Identify which cell holds the provided text, then report its [X, Y] central coordinate. 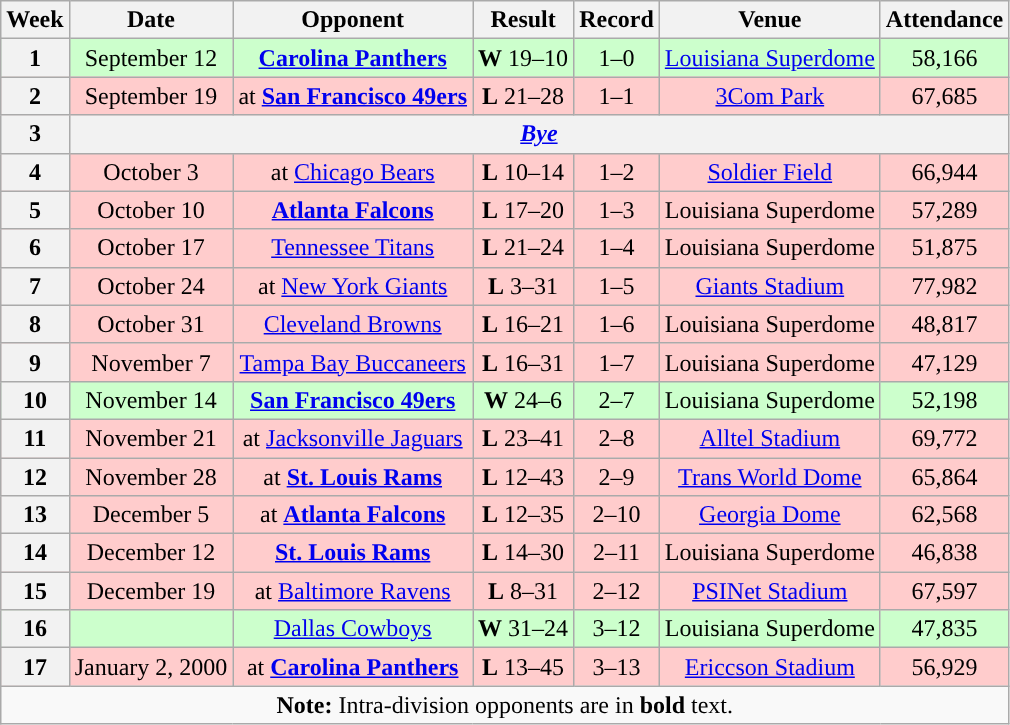
1–5 [617, 286]
at Baltimore Ravens [353, 591]
Note: Intra-division opponents are in bold text. [505, 705]
2–10 [617, 515]
1–6 [617, 324]
October 17 [151, 248]
Cleveland Browns [353, 324]
9 [35, 362]
at San Francisco 49ers [353, 96]
at Jacksonville Jaguars [353, 438]
Bye [539, 134]
PSINet Stadium [770, 591]
January 2, 2000 [151, 667]
Date [151, 20]
2 [35, 96]
67,685 [944, 96]
62,568 [944, 515]
L 14–30 [524, 553]
46,838 [944, 553]
47,129 [944, 362]
12 [35, 477]
November 14 [151, 400]
September 19 [151, 96]
13 [35, 515]
1–7 [617, 362]
4 [35, 172]
2–9 [617, 477]
Tampa Bay Buccaneers [353, 362]
67,597 [944, 591]
2–7 [617, 400]
Trans World Dome [770, 477]
Atlanta Falcons [353, 210]
56,929 [944, 667]
November 21 [151, 438]
Week [35, 20]
58,166 [944, 58]
48,817 [944, 324]
16 [35, 629]
Soldier Field [770, 172]
October 31 [151, 324]
L 16–21 [524, 324]
at Chicago Bears [353, 172]
September 12 [151, 58]
3–13 [617, 667]
L 13–45 [524, 667]
November 7 [151, 362]
3–12 [617, 629]
San Francisco 49ers [353, 400]
2–8 [617, 438]
7 [35, 286]
L 3–31 [524, 286]
14 [35, 553]
Giants Stadium [770, 286]
L 8–31 [524, 591]
October 10 [151, 210]
51,875 [944, 248]
W 24–6 [524, 400]
L 12–43 [524, 477]
66,944 [944, 172]
Opponent [353, 20]
December 12 [151, 553]
2–12 [617, 591]
1–0 [617, 58]
Carolina Panthers [353, 58]
77,982 [944, 286]
15 [35, 591]
Attendance [944, 20]
St. Louis Rams [353, 553]
3Com Park [770, 96]
L 23–41 [524, 438]
at Atlanta Falcons [353, 515]
69,772 [944, 438]
December 19 [151, 591]
10 [35, 400]
1–3 [617, 210]
W 31–24 [524, 629]
at Carolina Panthers [353, 667]
November 28 [151, 477]
Record [617, 20]
Tennessee Titans [353, 248]
1–1 [617, 96]
Georgia Dome [770, 515]
1 [35, 58]
17 [35, 667]
1–2 [617, 172]
W 19–10 [524, 58]
Dallas Cowboys [353, 629]
Venue [770, 20]
5 [35, 210]
L 17–20 [524, 210]
11 [35, 438]
8 [35, 324]
at New York Giants [353, 286]
2–11 [617, 553]
L 21–24 [524, 248]
October 3 [151, 172]
December 5 [151, 515]
57,289 [944, 210]
L 16–31 [524, 362]
at St. Louis Rams [353, 477]
L 12–35 [524, 515]
3 [35, 134]
Alltel Stadium [770, 438]
6 [35, 248]
Result [524, 20]
47,835 [944, 629]
1–4 [617, 248]
Ericcson Stadium [770, 667]
52,198 [944, 400]
65,864 [944, 477]
October 24 [151, 286]
L 10–14 [524, 172]
L 21–28 [524, 96]
